Extract the (x, y) coordinate from the center of the cell holding the provided text.  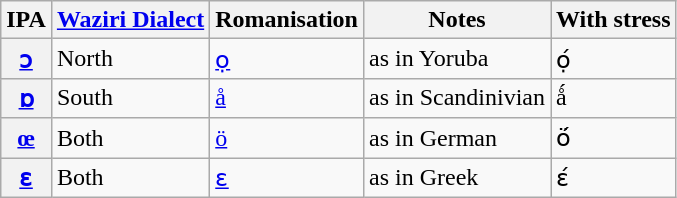
å (287, 98)
Notes (456, 20)
ö (287, 138)
ọ́ (613, 59)
ɛ́ (613, 178)
as in German (456, 138)
ö́ (613, 138)
ɔ (26, 59)
ọ (287, 59)
Waziri Dialect (130, 20)
as in Greek (456, 178)
ǻ (613, 98)
œ (26, 138)
as in Scandinivian (456, 98)
With stress (613, 20)
as in Yoruba (456, 59)
IPA (26, 20)
Romanisation (287, 20)
ɒ (26, 98)
South (130, 98)
North (130, 59)
